Return [x, y] of the center of cell containing provided text 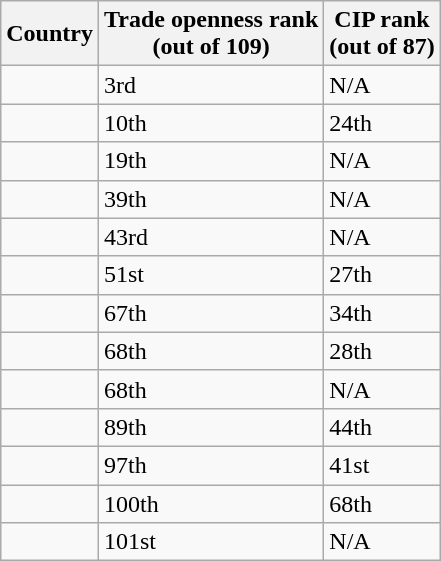
41st [382, 465]
Trade openness rank(out of 109) [210, 34]
44th [382, 427]
101st [210, 542]
3rd [210, 85]
89th [210, 427]
24th [382, 123]
97th [210, 465]
39th [210, 199]
51st [210, 275]
19th [210, 161]
100th [210, 503]
67th [210, 313]
34th [382, 313]
Country [50, 34]
CIP rank(out of 87) [382, 34]
28th [382, 351]
43rd [210, 237]
27th [382, 275]
10th [210, 123]
